Determine the [x, y] coordinate at the center of the cell enclosing the given text.  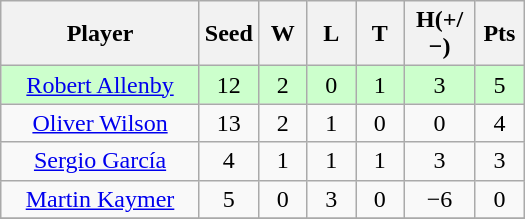
13 [228, 123]
Robert Allenby [100, 85]
Martin Kaymer [100, 199]
L [332, 34]
Sergio García [100, 161]
H(+/−) [440, 34]
12 [228, 85]
−6 [440, 199]
T [380, 34]
W [282, 34]
Pts [500, 34]
Player [100, 34]
Seed [228, 34]
Oliver Wilson [100, 123]
